Find where the given text appears and provide that cell's center as [X, Y] coordinate. 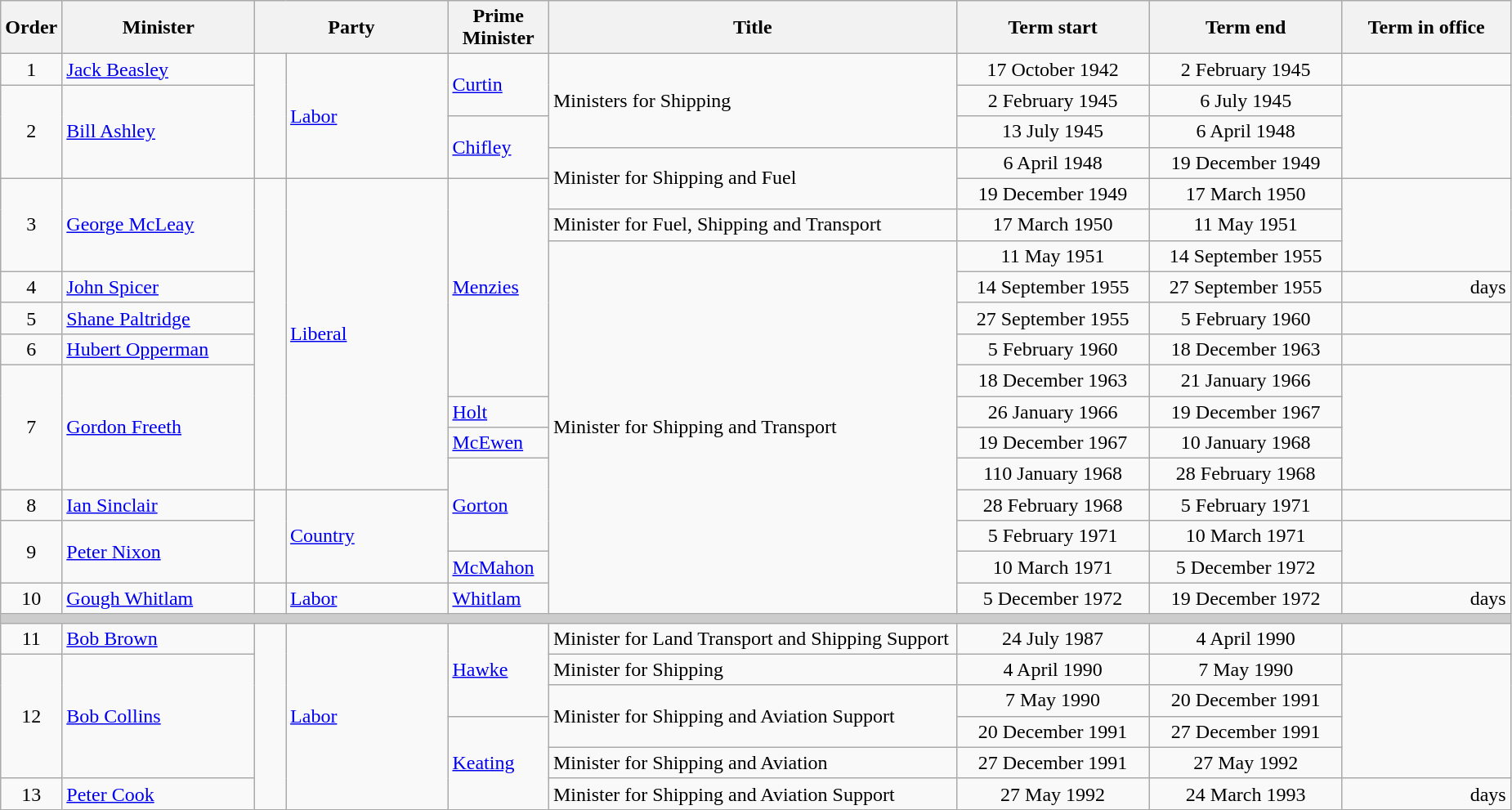
Jack Beasley [159, 69]
Peter Nixon [159, 552]
2 [31, 132]
George McLeay [159, 225]
John Spicer [159, 287]
Minister for Shipping and Fuel [752, 178]
Prime Minister [499, 28]
Hubert Opperman [159, 349]
8 [31, 505]
6 July 1945 [1246, 101]
Minister [159, 28]
21 January 1966 [1246, 380]
12 [31, 716]
Term start [1053, 28]
Bob Brown [159, 638]
Hawke [499, 669]
Party [351, 28]
Liberal [367, 333]
Gough Whitlam [159, 598]
McMahon [499, 567]
13 [31, 794]
5 [31, 318]
Menzies [499, 287]
Title [752, 28]
6 [31, 349]
Order [31, 28]
Ian Sinclair [159, 505]
24 March 1993 [1246, 794]
Term end [1246, 28]
McEwen [499, 443]
110 January 1968 [1053, 474]
Curtin [499, 85]
Peter Cook [159, 794]
Minister for Shipping and Transport [752, 427]
Gorton [499, 505]
Gordon Freeth [159, 427]
3 [31, 225]
Country [367, 536]
11 [31, 638]
Minister for Shipping and Aviation [752, 763]
9 [31, 552]
26 January 1966 [1053, 411]
Chifley [499, 147]
Keating [499, 763]
Minister for Shipping [752, 669]
13 July 1945 [1053, 132]
Term in office [1426, 28]
10 January 1968 [1246, 443]
Bill Ashley [159, 132]
24 July 1987 [1053, 638]
Whitlam [499, 598]
7 [31, 427]
Minister for Land Transport and Shipping Support [752, 638]
Minister for Fuel, Shipping and Transport [752, 225]
Ministers for Shipping [752, 101]
Bob Collins [159, 716]
4 [31, 287]
1 [31, 69]
Shane Paltridge [159, 318]
Holt [499, 411]
10 [31, 598]
17 October 1942 [1053, 69]
19 December 1972 [1246, 598]
